Locate the cell with the specified text and output its [x, y] center coordinate. 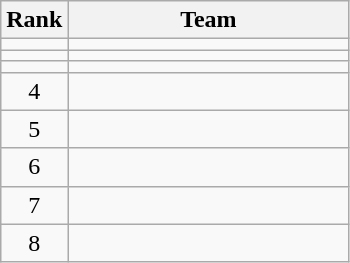
4 [34, 91]
8 [34, 243]
5 [34, 129]
Team [208, 20]
6 [34, 167]
7 [34, 205]
Rank [34, 20]
